Determine the [X, Y] coordinate at the center of the cell enclosing the given text.  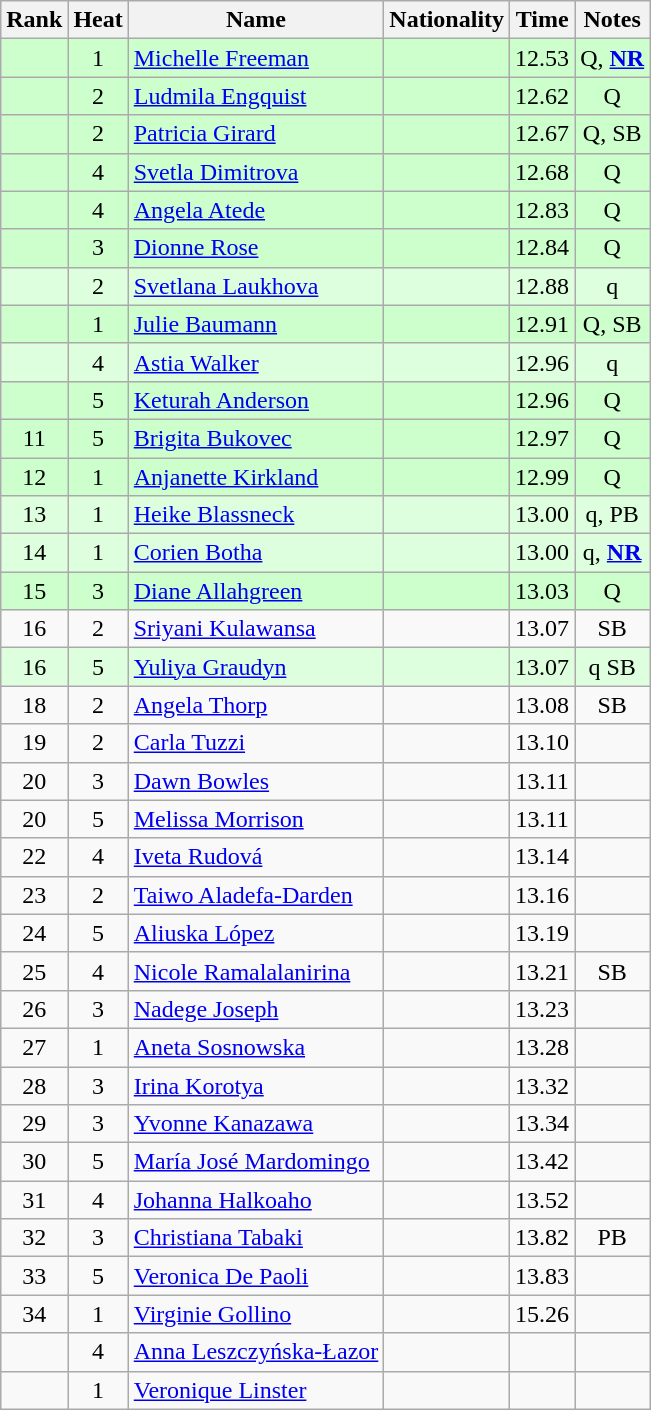
Nicole Ramalalanirina [256, 971]
Patricia Girard [256, 134]
Dionne Rose [256, 248]
Diane Allahgreen [256, 591]
Veronique Linster [256, 1390]
12.97 [542, 438]
María José Mardomingo [256, 1162]
30 [34, 1162]
Johanna Halkoaho [256, 1200]
29 [34, 1124]
12.67 [542, 134]
13.34 [542, 1124]
Sriyani Kulawansa [256, 629]
Julie Baumann [256, 324]
12.88 [542, 286]
Aliuska López [256, 933]
PB [612, 1238]
Svetlana Laukhova [256, 286]
11 [34, 438]
q, PB [612, 515]
12 [34, 477]
32 [34, 1238]
Astia Walker [256, 362]
12.91 [542, 324]
Keturah Anderson [256, 400]
13 [34, 515]
13.19 [542, 933]
Nadege Joseph [256, 1009]
q SB [612, 667]
Ludmila Engquist [256, 96]
19 [34, 743]
13.42 [542, 1162]
Aneta Sosnowska [256, 1047]
Anna Leszczyńska-Łazor [256, 1352]
13.21 [542, 971]
13.83 [542, 1276]
Corien Botha [256, 553]
33 [34, 1276]
18 [34, 705]
13.82 [542, 1238]
15.26 [542, 1314]
Name [256, 20]
13.32 [542, 1085]
Iveta Rudová [256, 857]
Angela Atede [256, 210]
12.68 [542, 172]
15 [34, 591]
13.52 [542, 1200]
24 [34, 933]
Yuliya Graudyn [256, 667]
Heike Blassneck [256, 515]
Brigita Bukovec [256, 438]
Yvonne Kanazawa [256, 1124]
Q, NR [612, 58]
Virginie Gollino [256, 1314]
Dawn Bowles [256, 781]
Carla Tuzzi [256, 743]
Irina Korotya [256, 1085]
Angela Thorp [256, 705]
23 [34, 895]
13.10 [542, 743]
Michelle Freeman [256, 58]
27 [34, 1047]
28 [34, 1085]
13.03 [542, 591]
31 [34, 1200]
12.83 [542, 210]
13.08 [542, 705]
13.23 [542, 1009]
Svetla Dimitrova [256, 172]
26 [34, 1009]
14 [34, 553]
25 [34, 971]
13.16 [542, 895]
Anjanette Kirkland [256, 477]
Rank [34, 20]
12.53 [542, 58]
13.28 [542, 1047]
13.14 [542, 857]
Nationality [447, 20]
Heat [98, 20]
12.99 [542, 477]
Christiana Tabaki [256, 1238]
Time [542, 20]
q, NR [612, 553]
Taiwo Aladefa-Darden [256, 895]
12.62 [542, 96]
12.84 [542, 248]
Veronica De Paoli [256, 1276]
Melissa Morrison [256, 819]
22 [34, 857]
34 [34, 1314]
Notes [612, 20]
